Determine the (X, Y) coordinate at the center of the cell enclosing the given text.  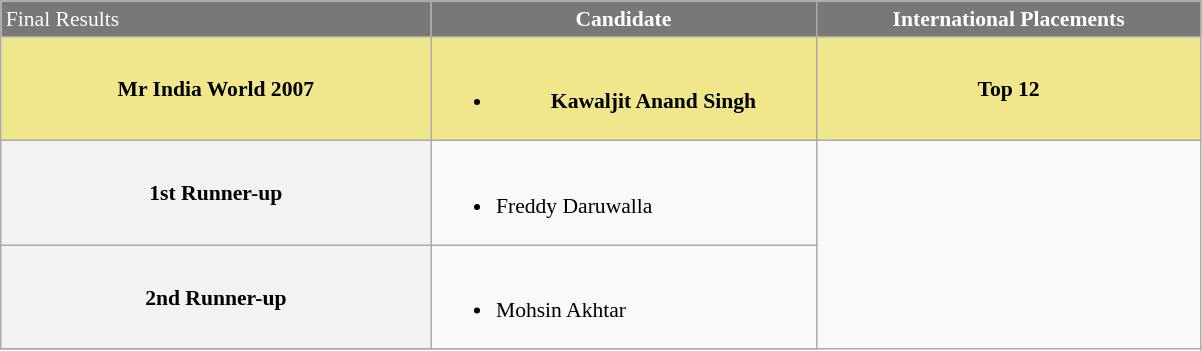
Top 12 (1008, 89)
Final Results (216, 19)
Mohsin Akhtar (624, 297)
Candidate (624, 19)
1st Runner-up (216, 193)
Mr India World 2007 (216, 89)
Freddy Daruwalla (624, 193)
Kawaljit Anand Singh (624, 89)
2nd Runner-up (216, 297)
International Placements (1008, 19)
